From the cell containing the given text, extract its center point as [X, Y] coordinate. 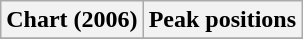
Chart (2006) [72, 20]
Peak positions [222, 20]
